Capture the cell that displays the provided text and extract its (x, y) central coordinate. 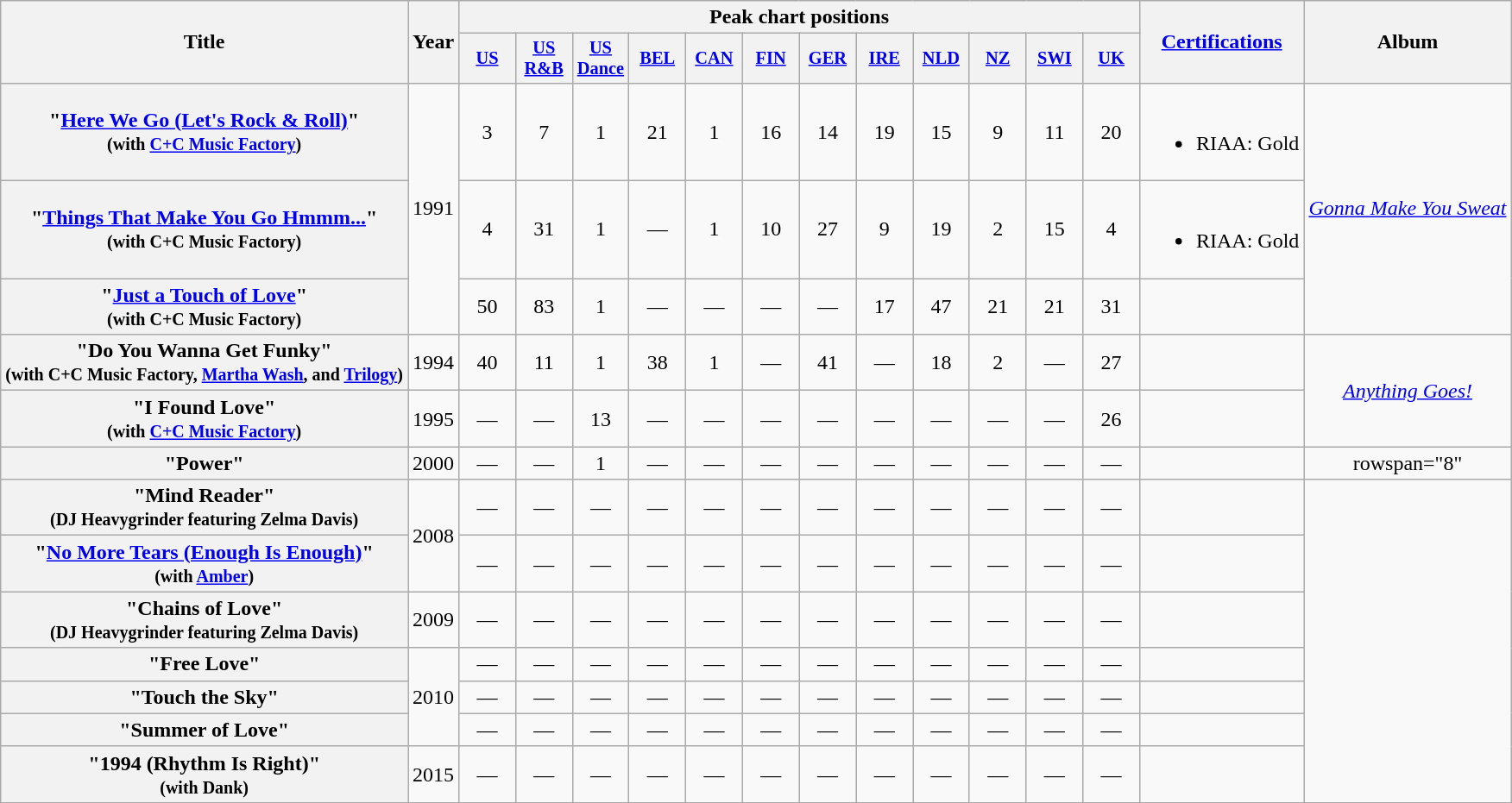
3 (488, 131)
14 (828, 131)
16 (771, 131)
NLD (942, 59)
"I Found Love"(with C+C Music Factory) (205, 419)
Peak chart positions (799, 17)
50 (488, 307)
26 (1112, 419)
"No More Tears (Enough Is Enough)"(with Amber) (205, 564)
"Touch the Sky" (205, 697)
NZ (998, 59)
"Things That Make You Go Hmmm..."(with C+C Music Factory) (205, 229)
"Summer of Love" (205, 730)
2009 (433, 619)
17 (885, 307)
40 (488, 362)
Gonna Make You Sweat (1408, 209)
"Power" (205, 463)
18 (942, 362)
"Mind Reader"(DJ Heavygrinder featuring Zelma Davis) (205, 507)
rowspan="8" (1408, 463)
"Do You Wanna Get Funky" (with C+C Music Factory, Martha Wash, and Trilogy) (205, 362)
1994 (433, 362)
2008 (433, 536)
Certifications (1221, 42)
20 (1112, 131)
Anything Goes! (1408, 391)
83 (544, 307)
"Chains of Love"(DJ Heavygrinder featuring Zelma Davis) (205, 619)
FIN (771, 59)
2000 (433, 463)
1991 (433, 209)
"Here We Go (Let's Rock & Roll)"(with C+C Music Factory) (205, 131)
Title (205, 42)
Album (1408, 42)
47 (942, 307)
"Just a Touch of Love"(with C+C Music Factory) (205, 307)
41 (828, 362)
2015 (433, 775)
10 (771, 229)
38 (658, 362)
"1994 (Rhythm Is Right)"(with Dank) (205, 775)
SWI (1055, 59)
2010 (433, 697)
US (488, 59)
1995 (433, 419)
UK (1112, 59)
"Free Love" (205, 664)
CAN (715, 59)
US R&B (544, 59)
Year (433, 42)
IRE (885, 59)
BEL (658, 59)
13 (601, 419)
US Dance (601, 59)
7 (544, 131)
GER (828, 59)
